Identify which cell holds the provided text, then report its (X, Y) central coordinate. 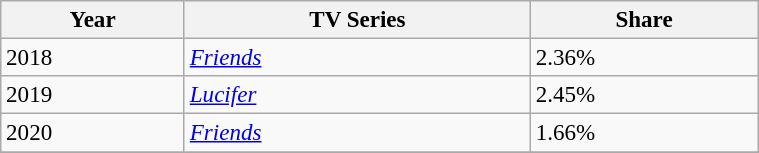
2018 (93, 58)
2.36% (644, 58)
2019 (93, 95)
2020 (93, 133)
TV Series (357, 20)
Year (93, 20)
1.66% (644, 133)
Lucifer (357, 95)
Share (644, 20)
2.45% (644, 95)
